Find where the given text appears and provide that cell's center as [x, y] coordinate. 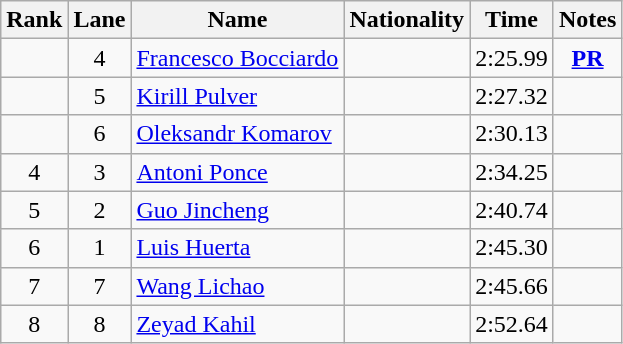
2:27.32 [512, 96]
2 [100, 210]
Guo Jincheng [238, 210]
2:40.74 [512, 210]
PR [587, 58]
2:25.99 [512, 58]
Time [512, 20]
Antoni Ponce [238, 172]
2:45.66 [512, 286]
3 [100, 172]
Francesco Bocciardo [238, 58]
Notes [587, 20]
Luis Huerta [238, 248]
Kirill Pulver [238, 96]
Zeyad Kahil [238, 324]
1 [100, 248]
2:52.64 [512, 324]
Wang Lichao [238, 286]
Nationality [407, 20]
Lane [100, 20]
2:34.25 [512, 172]
Rank [34, 20]
2:45.30 [512, 248]
Name [238, 20]
Oleksandr Komarov [238, 134]
2:30.13 [512, 134]
